Identify which cell holds the provided text, then report its [X, Y] central coordinate. 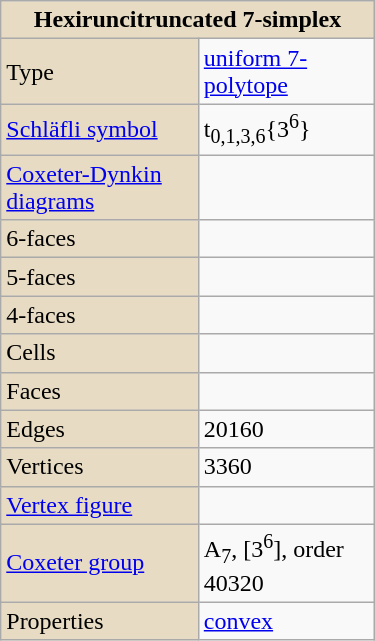
A7, [36], order 40320 [286, 563]
Vertices [100, 467]
uniform 7-polytope [286, 72]
4-faces [100, 315]
Properties [100, 621]
Schläfli symbol [100, 130]
Hexiruncitruncated 7-simplex [188, 20]
Type [100, 72]
Edges [100, 429]
5-faces [100, 277]
convex [286, 621]
6-faces [100, 239]
Vertex figure [100, 505]
3360 [286, 467]
t0,1,3,6{36} [286, 130]
Cells [100, 353]
Coxeter-Dynkin diagrams [100, 188]
Coxeter group [100, 563]
Faces [100, 391]
20160 [286, 429]
